Provide the [X, Y] coordinate of the cell's center where the given text is located.  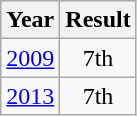
2013 [30, 96]
Year [30, 20]
2009 [30, 58]
Result [98, 20]
